Scan for the cell matching the given text and deliver its [X, Y] coordinate at center. 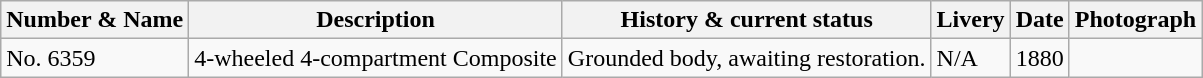
Number & Name [95, 20]
1880 [1040, 58]
Description [376, 20]
Date [1040, 20]
N/A [970, 58]
Livery [970, 20]
No. 6359 [95, 58]
History & current status [746, 20]
4-wheeled 4-compartment Composite [376, 58]
Photograph [1135, 20]
Grounded body, awaiting restoration. [746, 58]
